From the cell containing the given text, extract its center point as [X, Y] coordinate. 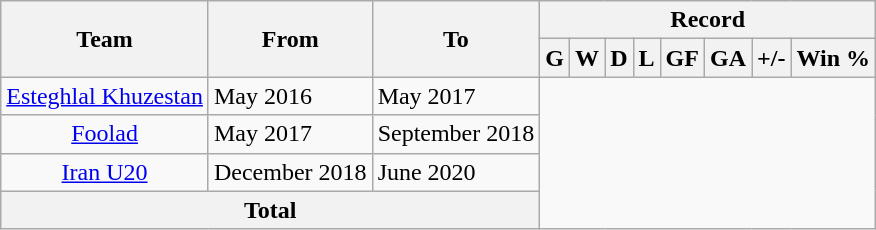
Total [270, 210]
September 2018 [456, 134]
Iran U20 [105, 172]
Record [708, 20]
Win % [834, 58]
From [290, 39]
G [555, 58]
Foolad [105, 134]
W [588, 58]
+/- [772, 58]
To [456, 39]
L [646, 58]
December 2018 [290, 172]
May 2016 [290, 96]
June 2020 [456, 172]
GA [728, 58]
D [619, 58]
Esteghlal Khuzestan [105, 96]
Team [105, 39]
GF [682, 58]
